Find where the given text appears and provide that cell's center as [X, Y] coordinate. 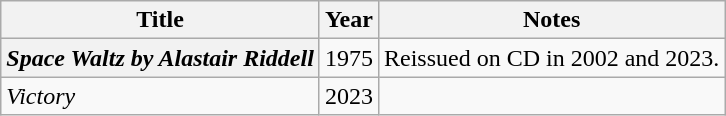
Space Waltz by Alastair Riddell [160, 58]
Year [348, 20]
Reissued on CD in 2002 and 2023. [551, 58]
Title [160, 20]
2023 [348, 96]
Notes [551, 20]
1975 [348, 58]
Victory [160, 96]
